Output the (X, Y) coordinate of the center of the cell containing the given text.  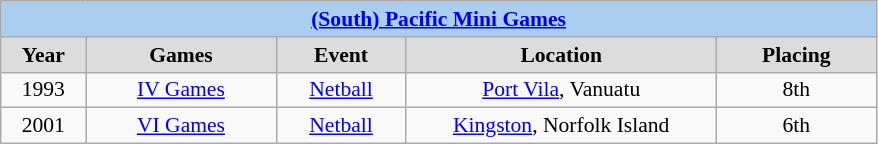
Event (341, 55)
Games (181, 55)
Port Vila, Vanuatu (561, 90)
2001 (44, 126)
Location (561, 55)
Year (44, 55)
8th (796, 90)
1993 (44, 90)
Placing (796, 55)
Kingston, Norfolk Island (561, 126)
6th (796, 126)
VI Games (181, 126)
(South) Pacific Mini Games (439, 19)
IV Games (181, 90)
